Provide the [x, y] coordinate of the cell's center where the given text is located.  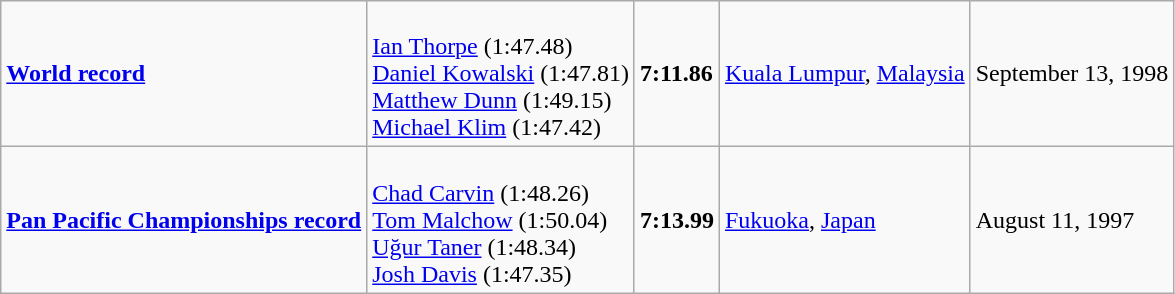
7:11.86 [676, 74]
Pan Pacific Championships record [184, 220]
Kuala Lumpur, Malaysia [844, 74]
Ian Thorpe (1:47.48)Daniel Kowalski (1:47.81)Matthew Dunn (1:49.15)Michael Klim (1:47.42) [501, 74]
7:13.99 [676, 220]
Chad Carvin (1:48.26)Tom Malchow (1:50.04)Uğur Taner (1:48.34)Josh Davis (1:47.35) [501, 220]
World record [184, 74]
Fukuoka, Japan [844, 220]
August 11, 1997 [1072, 220]
September 13, 1998 [1072, 74]
